Pinpoint the cell where the given text exists, returning its [x, y] midpoint coordinate. 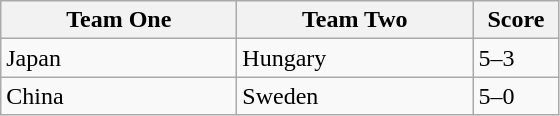
Sweden [355, 96]
5–0 [516, 96]
Team Two [355, 20]
5–3 [516, 58]
Hungary [355, 58]
Japan [119, 58]
Team One [119, 20]
China [119, 96]
Score [516, 20]
